Find where the given text appears and provide that cell's center as [X, Y] coordinate. 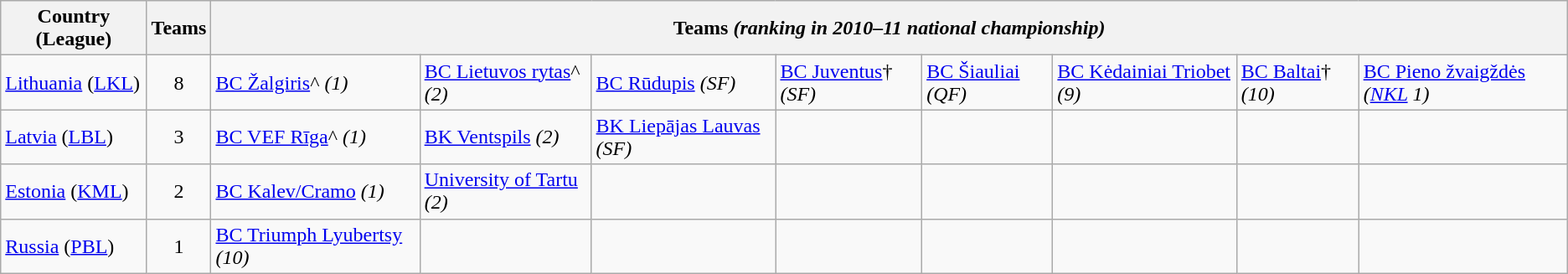
University of Tartu (2) [506, 191]
BC Kėdainiai Triobet (9) [1144, 82]
BC Rūdupis (SF) [683, 82]
BC Šiauliai (QF) [988, 82]
Country (League) [74, 28]
Latvia (LBL) [74, 137]
BC VEF Rīga^ (1) [315, 137]
1 [179, 246]
2 [179, 191]
BC Pieno žvaigždės (NKL 1) [1462, 82]
BC Triumph Lyubertsy (10) [315, 246]
BC Kalev/Cramo (1) [315, 191]
8 [179, 82]
BC Žalgiris^ (1) [315, 82]
Estonia (KML) [74, 191]
3 [179, 137]
BK Liepājas Lauvas (SF) [683, 137]
Teams (ranking in 2010–11 national championship) [890, 28]
BC Baltai† (10) [1297, 82]
Teams [179, 28]
BK Ventspils (2) [506, 137]
BC Juventus† (SF) [849, 82]
Russia (PBL) [74, 246]
BC Lietuvos rytas^ (2) [506, 82]
Lithuania (LKL) [74, 82]
